Extract the [X, Y] coordinate from the center of the cell holding the provided text.  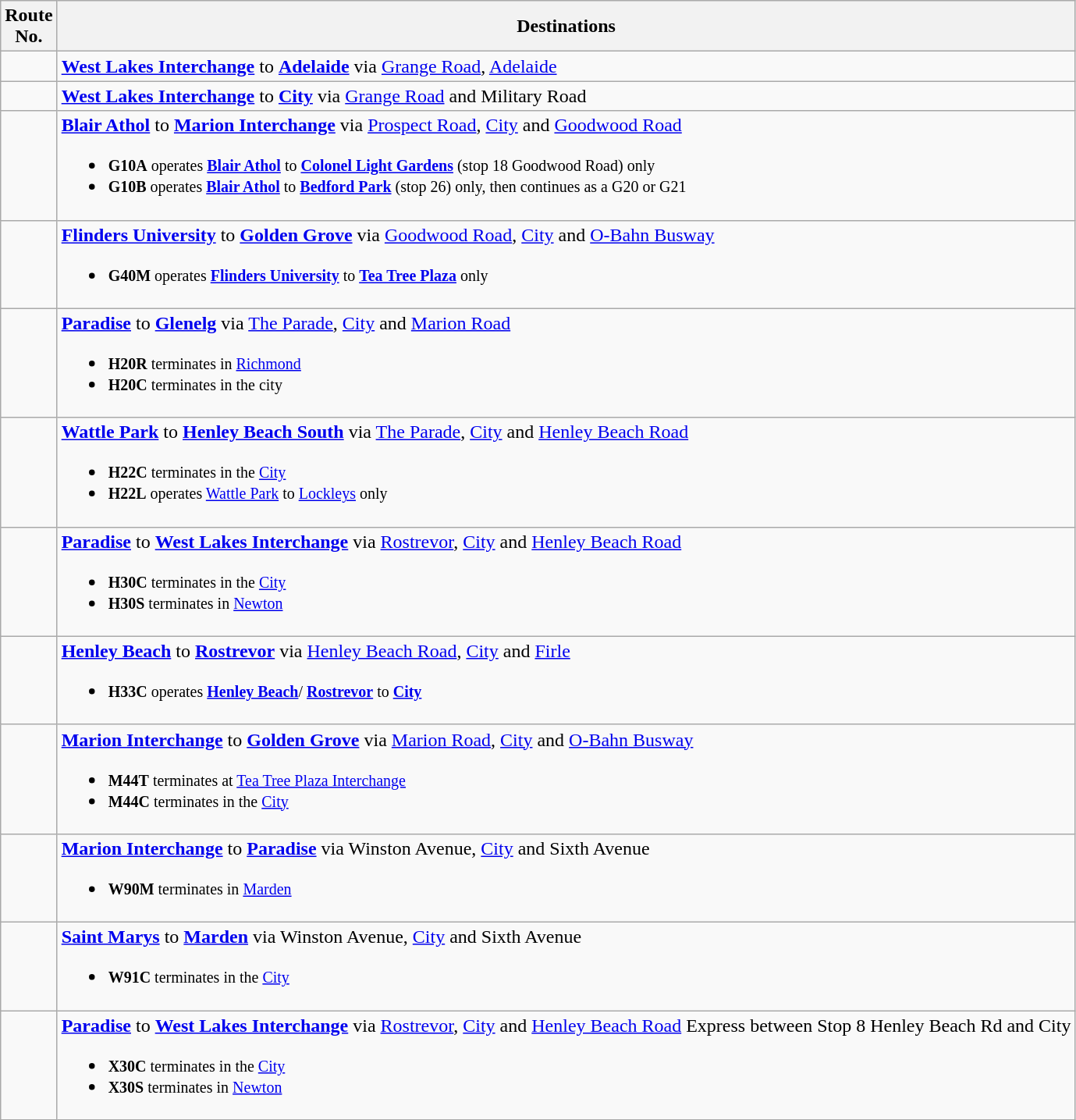
Marion Interchange to Golden Grove via Marion Road, City and O-Bahn Busway M44T terminates at Tea Tree Plaza Interchange M44C terminates in the City [566, 779]
Saint Marys to Marden via Winston Avenue, City and Sixth Avenue W91C terminates in the City [566, 966]
RouteNo. [29, 27]
Destinations [566, 27]
Henley Beach to Rostrevor via Henley Beach Road, City and FirleH33C operates Henley Beach/ Rostrevor to City [566, 681]
West Lakes Interchange to Adelaide via Grange Road, Adelaide [566, 66]
Paradise to Glenelg via The Parade, City and Marion Road H20R terminates in Richmond H20C terminates in the city [566, 363]
West Lakes Interchange to City via Grange Road and Military Road [566, 96]
Paradise to West Lakes Interchange via Rostrevor, City and Henley Beach Road H30C terminates in the City H30S terminates in Newton [566, 581]
Flinders University to Golden Grove via Goodwood Road, City and O-Bahn Busway G40M operates Flinders University to Tea Tree Plaza only [566, 264]
Wattle Park to Henley Beach South via The Parade, City and Henley Beach Road H22C terminates in the City H22L operates Wattle Park to Lockleys only [566, 472]
Marion Interchange to Paradise via Winston Avenue, City and Sixth Avenue W90M terminates in Marden [566, 877]
